Locate the cell with the specified text and output its [x, y] center coordinate. 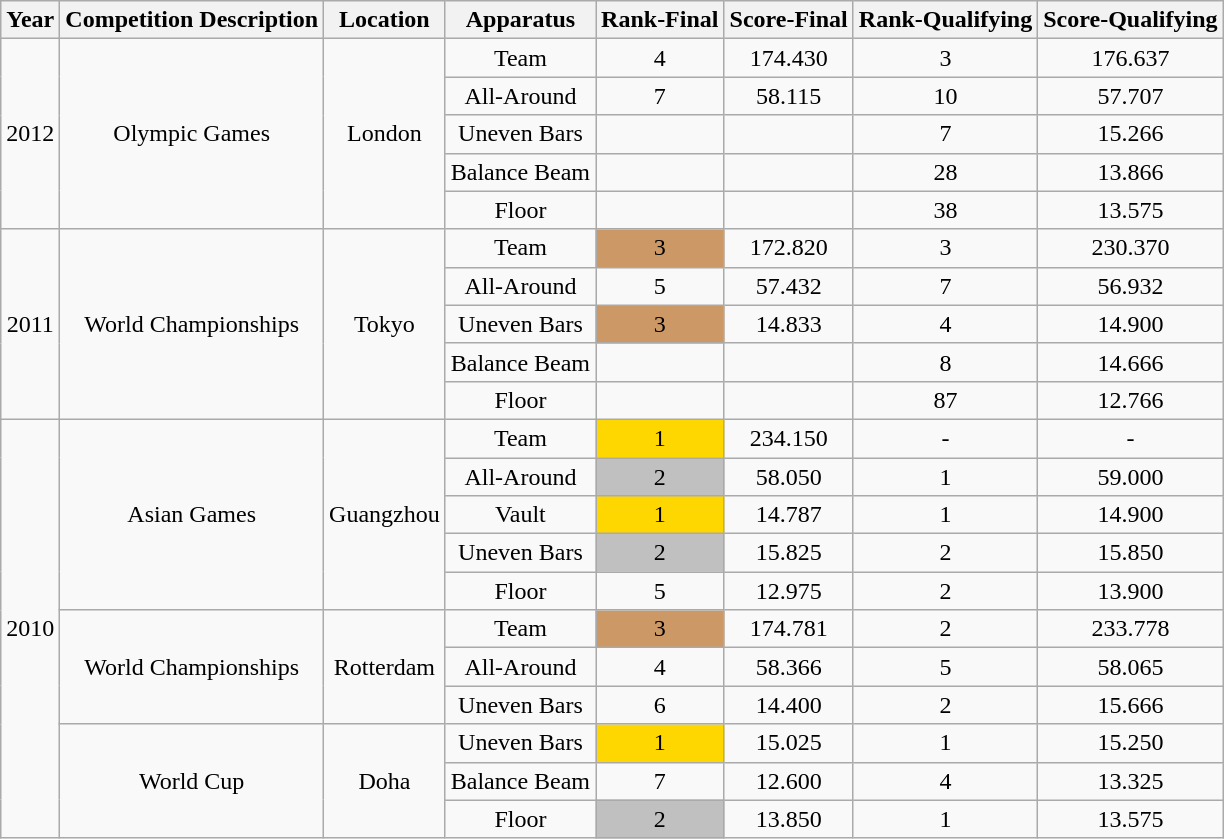
Score-Qualifying [1130, 20]
12.766 [1130, 400]
174.781 [788, 629]
57.707 [1130, 96]
Asian Games [192, 514]
World Cup [192, 781]
Score-Final [788, 20]
6 [660, 705]
Guangzhou [385, 514]
172.820 [788, 248]
Rank-Qualifying [945, 20]
59.000 [1130, 477]
London [385, 134]
Apparatus [520, 20]
230.370 [1130, 248]
10 [945, 96]
58.065 [1130, 667]
15.250 [1130, 743]
14.833 [788, 324]
57.432 [788, 286]
12.975 [788, 591]
Location [385, 20]
13.325 [1130, 781]
14.666 [1130, 362]
Year [30, 20]
15.266 [1130, 134]
176.637 [1130, 58]
15.850 [1130, 553]
13.850 [788, 819]
38 [945, 210]
Tokyo [385, 324]
2010 [30, 628]
Competition Description [192, 20]
58.115 [788, 96]
13.900 [1130, 591]
2011 [30, 324]
58.050 [788, 477]
58.366 [788, 667]
Rank-Final [660, 20]
Olympic Games [192, 134]
8 [945, 362]
14.787 [788, 515]
87 [945, 400]
233.778 [1130, 629]
13.866 [1130, 172]
15.025 [788, 743]
Vault [520, 515]
28 [945, 172]
15.825 [788, 553]
2012 [30, 134]
Rotterdam [385, 667]
56.932 [1130, 286]
12.600 [788, 781]
234.150 [788, 438]
15.666 [1130, 705]
174.430 [788, 58]
Doha [385, 781]
14.400 [788, 705]
